Identify which cell holds the provided text, then report its (x, y) central coordinate. 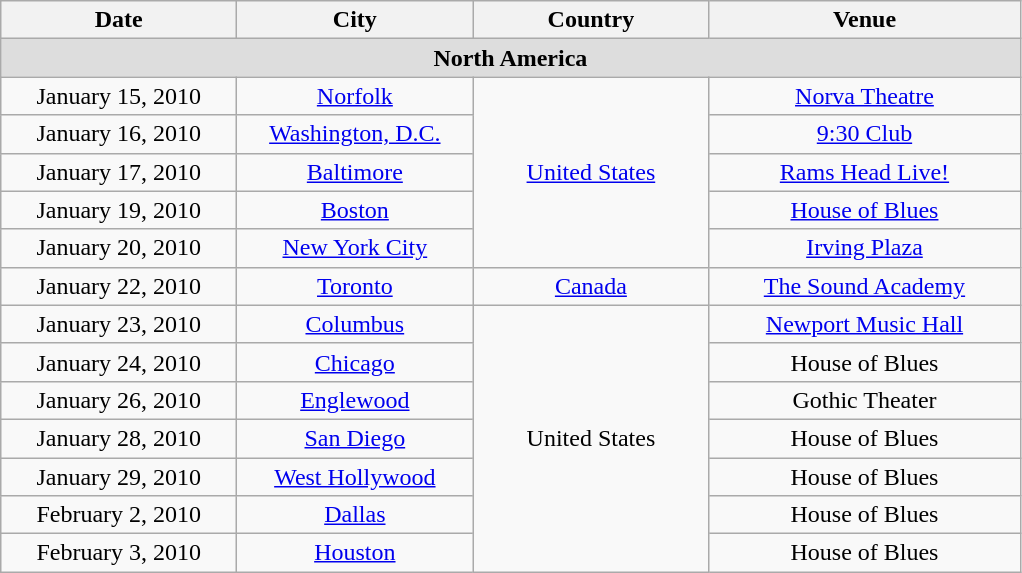
New York City (355, 248)
January 29, 2010 (119, 477)
January 28, 2010 (119, 438)
January 17, 2010 (119, 172)
Country (591, 20)
Norva Theatre (864, 96)
Gothic Theater (864, 400)
Date (119, 20)
Columbus (355, 324)
Englewood (355, 400)
Dallas (355, 515)
Houston (355, 553)
Venue (864, 20)
January 26, 2010 (119, 400)
January 16, 2010 (119, 134)
Washington, D.C. (355, 134)
Newport Music Hall (864, 324)
Norfolk (355, 96)
January 23, 2010 (119, 324)
West Hollywood (355, 477)
January 22, 2010 (119, 286)
Baltimore (355, 172)
February 2, 2010 (119, 515)
January 15, 2010 (119, 96)
Irving Plaza (864, 248)
February 3, 2010 (119, 553)
Rams Head Live! (864, 172)
North America (510, 58)
January 19, 2010 (119, 210)
January 24, 2010 (119, 362)
Canada (591, 286)
Boston (355, 210)
City (355, 20)
Toronto (355, 286)
San Diego (355, 438)
Chicago (355, 362)
The Sound Academy (864, 286)
January 20, 2010 (119, 248)
9:30 Club (864, 134)
